Provide the [x, y] coordinate of the cell's center where the given text is located.  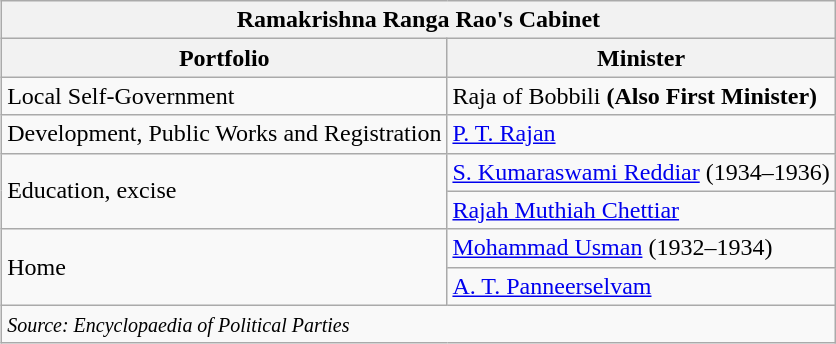
Source: Encyclopaedia of Political Parties [419, 324]
Education, excise [224, 191]
P. T. Rajan [641, 134]
Ramakrishna Ranga Rao's Cabinet [419, 20]
Portfolio [224, 58]
Home [224, 267]
Local Self-Government [224, 96]
Development, Public Works and Registration [224, 134]
Rajah Muthiah Chettiar [641, 210]
Minister [641, 58]
A. T. Panneerselvam [641, 286]
S. Kumaraswami Reddiar (1934–1936) [641, 172]
Raja of Bobbili (Also First Minister) [641, 96]
Mohammad Usman (1932–1934) [641, 248]
